Scan for the cell matching the given text and deliver its (x, y) coordinate at center. 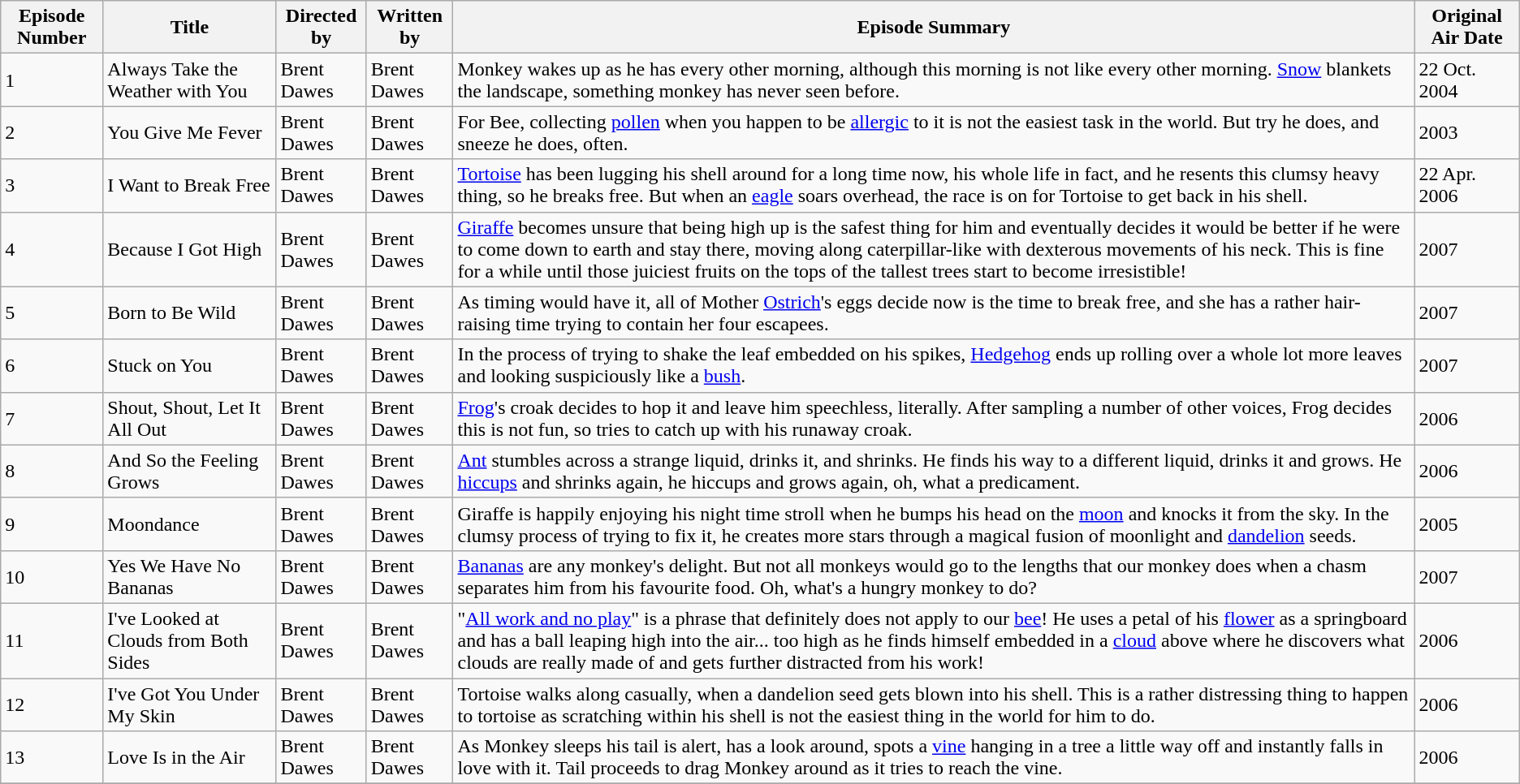
Always Take the Weather with You (190, 80)
I Want to Break Free (190, 185)
22 Oct. 2004 (1466, 80)
Original Air Date (1466, 28)
6 (52, 365)
Born to Be Wild (190, 313)
9 (52, 524)
Because I Got High (190, 249)
Written by (409, 28)
8 (52, 471)
10 (52, 576)
22 Apr. 2006 (1466, 185)
For Bee, collecting pollen when you happen to be allergic to it is not the easiest task in the world. But try he does, and sneeze he does, often. (934, 133)
7 (52, 419)
Episode Number (52, 28)
13 (52, 758)
2005 (1466, 524)
12 (52, 704)
11 (52, 640)
Stuck on You (190, 365)
1 (52, 80)
I've Looked at Clouds from Both Sides (190, 640)
2 (52, 133)
2003 (1466, 133)
And So the Feeling Grows (190, 471)
5 (52, 313)
Moondance (190, 524)
3 (52, 185)
Shout, Shout, Let It All Out (190, 419)
You Give Me Fever (190, 133)
4 (52, 249)
Directed by (322, 28)
Yes We Have No Bananas (190, 576)
Episode Summary (934, 28)
I've Got You Under My Skin (190, 704)
Love Is in the Air (190, 758)
Title (190, 28)
